Return the (X, Y) coordinate for the center point of the cell that contains the specified text.  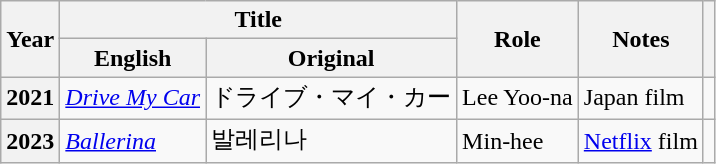
Original (332, 58)
ドライブ・マイ・カー (332, 98)
Drive My Car (133, 98)
Netflix film (640, 140)
Notes (640, 39)
2023 (30, 140)
Japan film (640, 98)
발레리나 (332, 140)
Min-hee (518, 140)
Year (30, 39)
Title (258, 20)
Ballerina (133, 140)
Lee Yoo-na (518, 98)
2021 (30, 98)
Role (518, 39)
English (133, 58)
